Locate the cell with the specified text and output its (x, y) center coordinate. 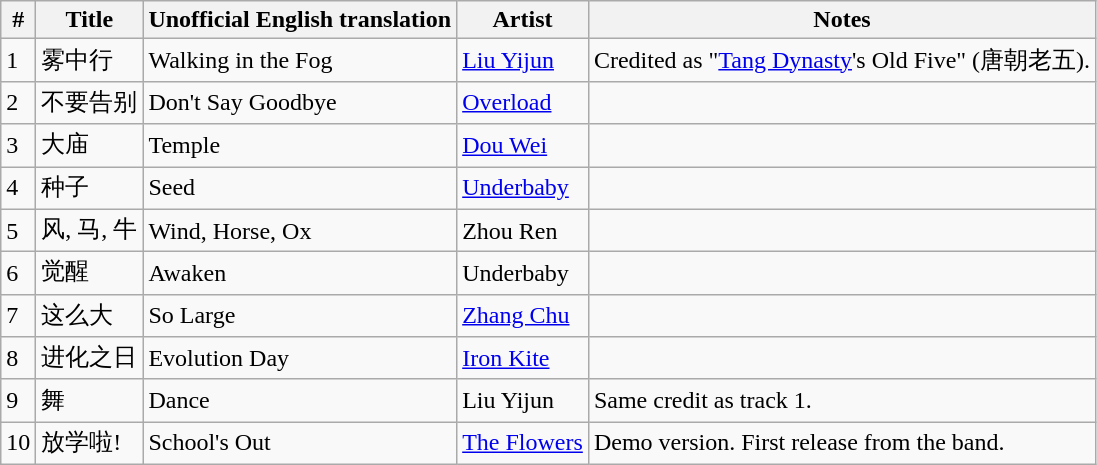
Same credit as track 1. (842, 400)
Artist (523, 20)
Iron Kite (523, 358)
Evolution Day (300, 358)
# (18, 20)
风, 马, 牛 (90, 230)
5 (18, 230)
Temple (300, 146)
这么大 (90, 316)
8 (18, 358)
Overload (523, 102)
10 (18, 444)
Unofficial English translation (300, 20)
Awaken (300, 274)
Walking in the Fog (300, 60)
雾中行 (90, 60)
种子 (90, 188)
Seed (300, 188)
放学啦! (90, 444)
Zhou Ren (523, 230)
Demo version. First release from the band. (842, 444)
Dou Wei (523, 146)
3 (18, 146)
4 (18, 188)
舞 (90, 400)
Zhang Chu (523, 316)
Wind, Horse, Ox (300, 230)
The Flowers (523, 444)
9 (18, 400)
Title (90, 20)
Don't Say Goodbye (300, 102)
大庙 (90, 146)
So Large (300, 316)
7 (18, 316)
6 (18, 274)
不要告别 (90, 102)
2 (18, 102)
1 (18, 60)
Dance (300, 400)
进化之日 (90, 358)
Notes (842, 20)
觉醒 (90, 274)
School's Out (300, 444)
Credited as "Tang Dynasty's Old Five" (唐朝老五). (842, 60)
